Return [x, y] of the center of cell containing provided text 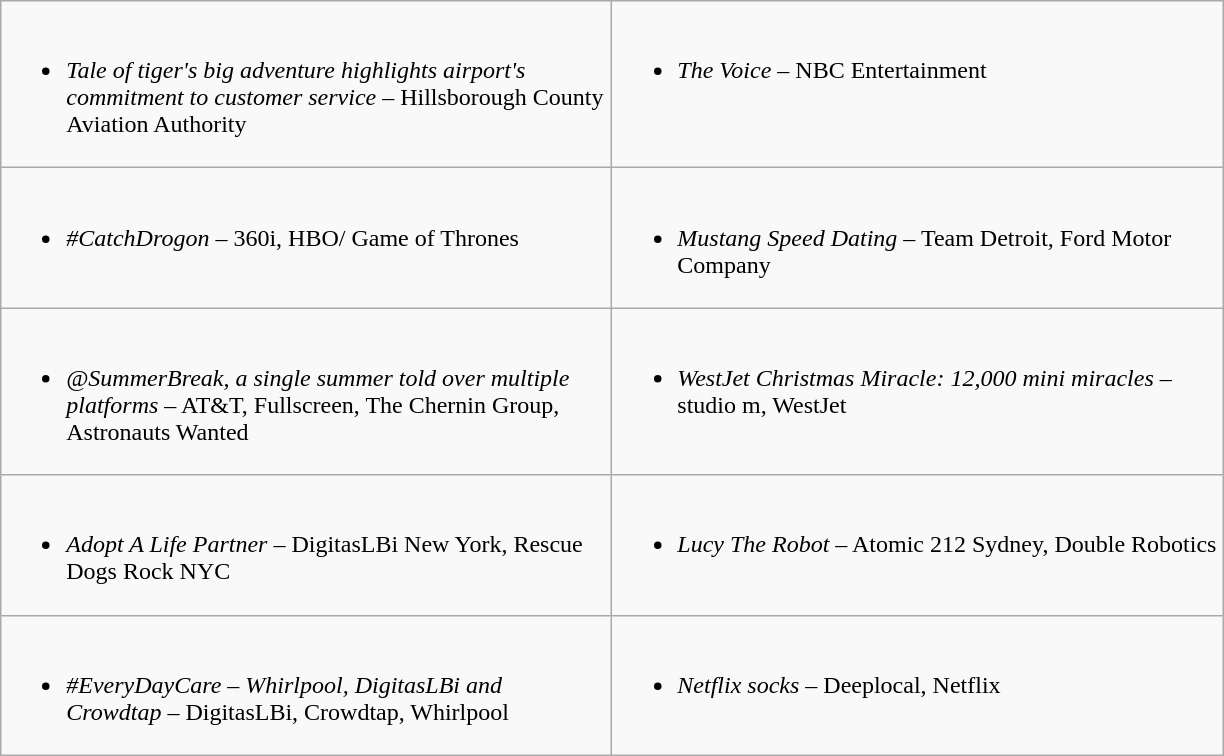
WestJet Christmas Miracle: 12,000 mini miracles – studio m, WestJet [918, 392]
@SummerBreak, a single summer told over multiple platforms – AT&T, Fullscreen, The Chernin Group, Astronauts Wanted [306, 392]
Lucy The Robot – Atomic 212 Sydney, Double Robotics [918, 545]
#EveryDayCare – Whirlpool, DigitasLBi and Crowdtap – DigitasLBi, Crowdtap, Whirlpool [306, 685]
#CatchDrogon – 360i, HBO/ Game of Thrones [306, 238]
Tale of tiger's big adventure highlights airport's commitment to customer service – Hillsborough County Aviation Authority [306, 84]
The Voice – NBC Entertainment [918, 84]
Netflix socks – Deeplocal, Netflix [918, 685]
Mustang Speed Dating – Team Detroit, Ford Motor Company [918, 238]
Adopt A Life Partner – DigitasLBi New York, Rescue Dogs Rock NYC [306, 545]
